From the cell containing the given text, extract its center point as (x, y) coordinate. 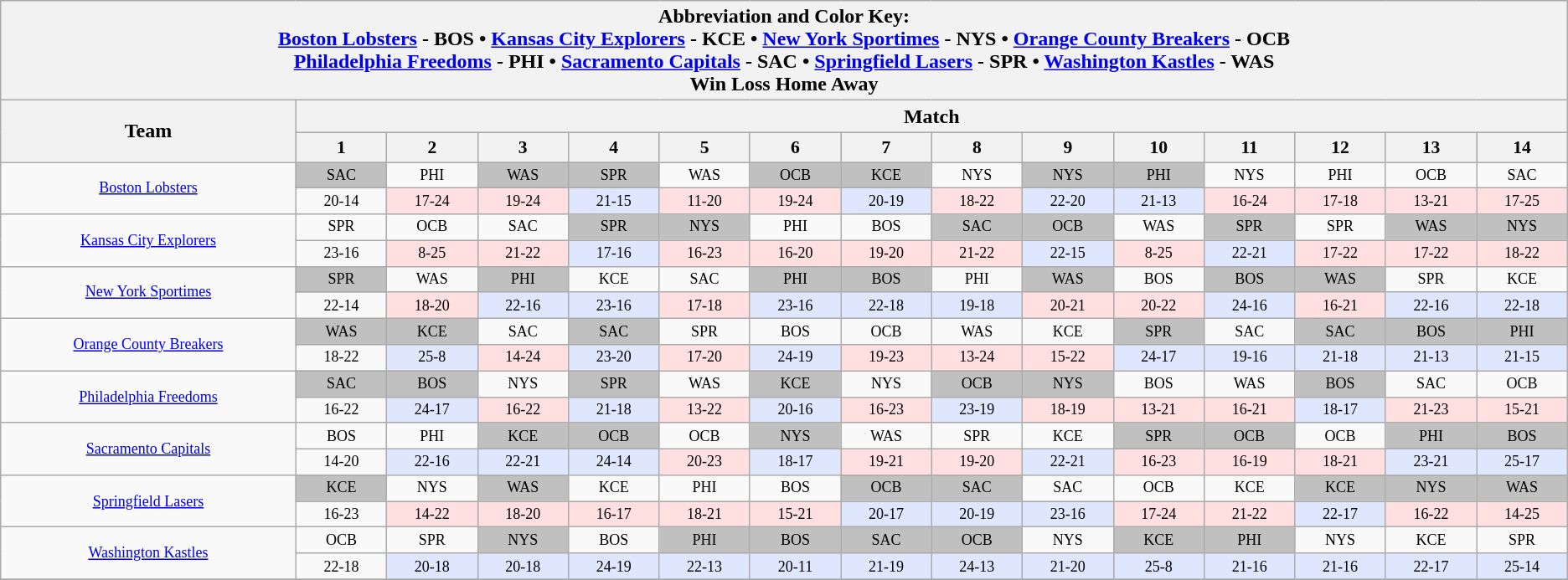
19-23 (886, 358)
19-18 (977, 305)
22-15 (1068, 253)
18-19 (1068, 410)
19-16 (1249, 358)
17-20 (704, 358)
3 (523, 147)
20-23 (704, 462)
14-24 (523, 358)
8 (977, 147)
Orange County Breakers (148, 345)
9 (1068, 147)
Philadelphia Freedoms (148, 397)
22-13 (704, 566)
24-16 (1249, 305)
12 (1340, 147)
24-14 (613, 462)
13-22 (704, 410)
20-21 (1068, 305)
13 (1431, 147)
25-17 (1523, 462)
5 (704, 147)
Team (148, 131)
Springfield Lasers (148, 501)
Boston Lobsters (148, 188)
22-14 (341, 305)
6 (795, 147)
Kansas City Explorers (148, 240)
14-25 (1523, 514)
20-17 (886, 514)
14 (1523, 147)
11-20 (704, 201)
1 (341, 147)
17-25 (1523, 201)
20-14 (341, 201)
23-20 (613, 358)
24-13 (977, 566)
20-16 (795, 410)
21-23 (1431, 410)
2 (432, 147)
25-14 (1523, 566)
Match (931, 116)
10 (1158, 147)
4 (613, 147)
23-21 (1431, 462)
13-24 (977, 358)
17-16 (613, 253)
20-11 (795, 566)
23-19 (977, 410)
21-19 (886, 566)
16-17 (613, 514)
11 (1249, 147)
16-24 (1249, 201)
14-20 (341, 462)
Sacramento Capitals (148, 449)
22-20 (1068, 201)
New York Sportimes (148, 292)
16-20 (795, 253)
7 (886, 147)
15-22 (1068, 358)
19-21 (886, 462)
21-20 (1068, 566)
16-19 (1249, 462)
20-22 (1158, 305)
Washington Kastles (148, 553)
14-22 (432, 514)
